Return the (X, Y) coordinate for the center point of the cell that contains the specified text.  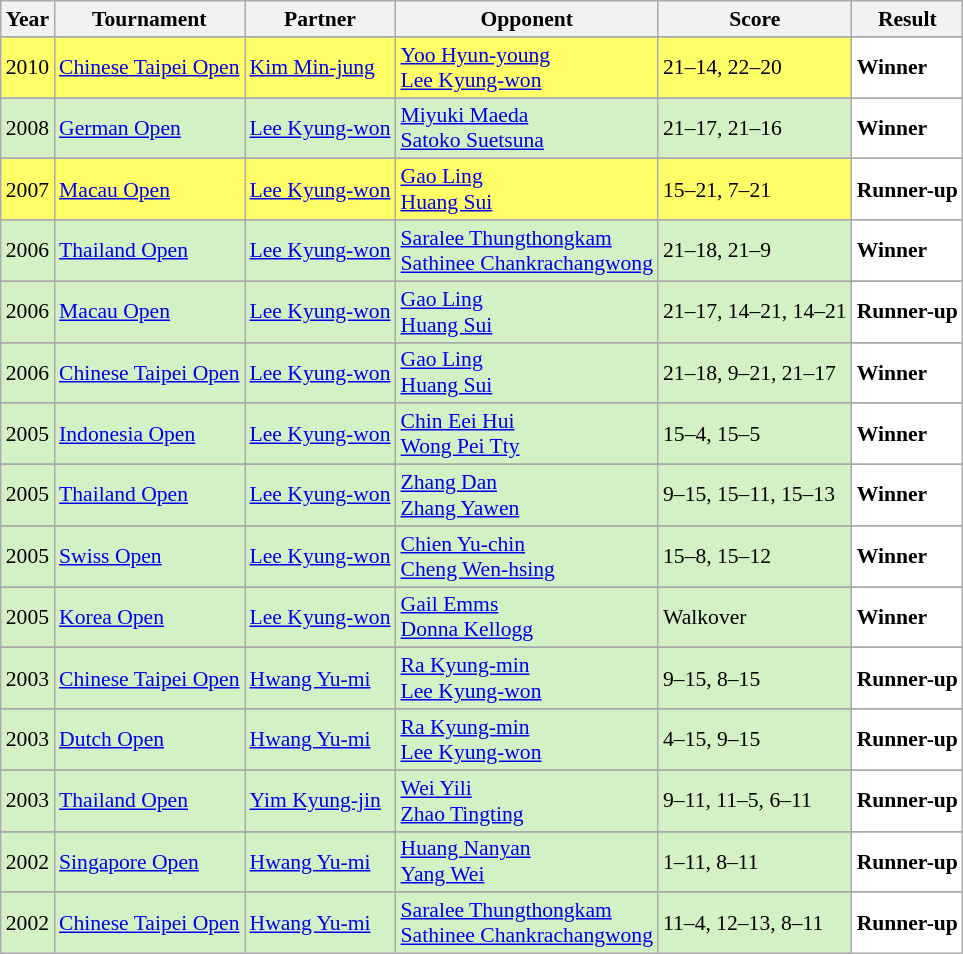
21–14, 22–20 (755, 68)
1–11, 8–11 (755, 862)
Dutch Open (149, 740)
Yim Kyung-jin (320, 800)
Yoo Hyun-young Lee Kyung-won (527, 68)
Score (755, 19)
Swiss Open (149, 556)
9–15, 8–15 (755, 678)
Singapore Open (149, 862)
Opponent (527, 19)
Year (28, 19)
2010 (28, 68)
Kim Min-jung (320, 68)
21–18, 21–9 (755, 250)
Zhang Dan Zhang Yawen (527, 496)
11–4, 12–13, 8–11 (755, 924)
2007 (28, 190)
Indonesia Open (149, 434)
Chien Yu-chin Cheng Wen-hsing (527, 556)
German Open (149, 128)
4–15, 9–15 (755, 740)
Huang Nanyan Yang Wei (527, 862)
9–11, 11–5, 6–11 (755, 800)
Tournament (149, 19)
Gail Emms Donna Kellogg (527, 618)
Wei Yili Zhao Tingting (527, 800)
9–15, 15–11, 15–13 (755, 496)
15–8, 15–12 (755, 556)
Partner (320, 19)
21–17, 21–16 (755, 128)
Walkover (755, 618)
Miyuki Maeda Satoko Suetsuna (527, 128)
2008 (28, 128)
21–17, 14–21, 14–21 (755, 312)
15–21, 7–21 (755, 190)
21–18, 9–21, 21–17 (755, 372)
Result (908, 19)
Chin Eei Hui Wong Pei Tty (527, 434)
Korea Open (149, 618)
15–4, 15–5 (755, 434)
